Find where the given text appears and provide that cell's center as (x, y) coordinate. 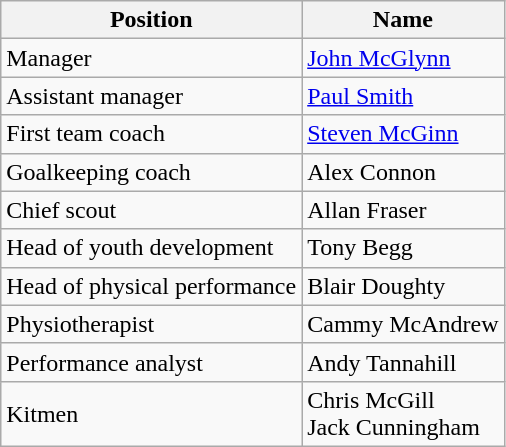
Allan Fraser (403, 210)
Chris McGillJack Cunningham (403, 414)
Assistant manager (152, 96)
Andy Tannahill (403, 362)
Manager (152, 58)
Kitmen (152, 414)
Position (152, 20)
Physiotherapist (152, 324)
Paul Smith (403, 96)
Cammy McAndrew (403, 324)
Chief scout (152, 210)
Goalkeeping coach (152, 172)
John McGlynn (403, 58)
Head of youth development (152, 248)
Steven McGinn (403, 134)
Blair Doughty (403, 286)
Name (403, 20)
Tony Begg (403, 248)
Performance analyst (152, 362)
First team coach (152, 134)
Alex Connon (403, 172)
Head of physical performance (152, 286)
